Locate the cell with the specified text and output its (X, Y) center coordinate. 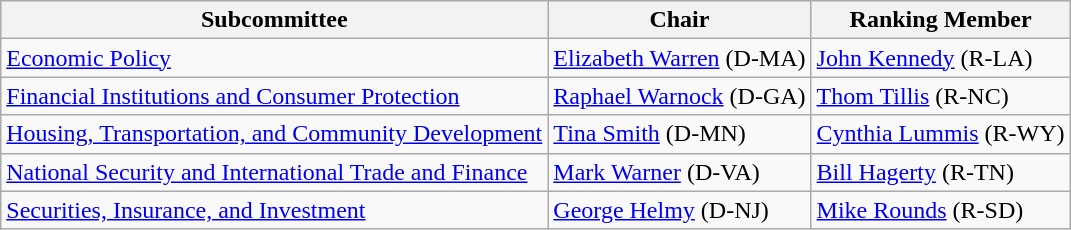
Economic Policy (274, 58)
Mike Rounds (R-SD) (940, 210)
Housing, Transportation, and Community Development (274, 134)
Thom Tillis (R-NC) (940, 96)
Ranking Member (940, 20)
Subcommittee (274, 20)
Raphael Warnock (D-GA) (680, 96)
Bill Hagerty (R-TN) (940, 172)
Securities, Insurance, and Investment (274, 210)
John Kennedy (R-LA) (940, 58)
Mark Warner (D-VA) (680, 172)
Cynthia Lummis (R-WY) (940, 134)
National Security and International Trade and Finance (274, 172)
George Helmy (D-NJ) (680, 210)
Chair (680, 20)
Elizabeth Warren (D-MA) (680, 58)
Financial Institutions and Consumer Protection (274, 96)
Tina Smith (D-MN) (680, 134)
